Capture the cell that displays the provided text and extract its [X, Y] central coordinate. 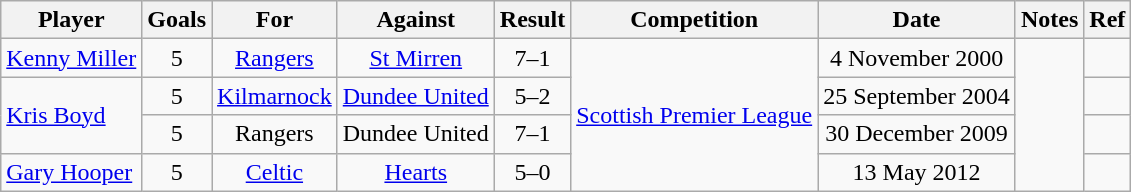
For [275, 20]
Scottish Premier League [694, 115]
Goals [177, 20]
Ref [1108, 20]
Notes [1049, 20]
5–2 [532, 96]
Competition [694, 20]
Kris Boyd [72, 115]
Result [532, 20]
5–0 [532, 172]
4 November 2000 [917, 58]
25 September 2004 [917, 96]
Player [72, 20]
Hearts [416, 172]
Gary Hooper [72, 172]
30 December 2009 [917, 134]
Kenny Miller [72, 58]
Against [416, 20]
Date [917, 20]
13 May 2012 [917, 172]
Kilmarnock [275, 96]
St Mirren [416, 58]
Celtic [275, 172]
